Scan for the cell matching the given text and deliver its [X, Y] coordinate at center. 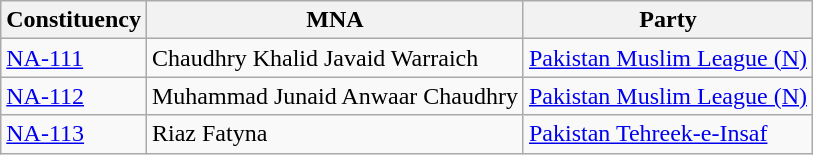
NA-111 [74, 58]
Constituency [74, 20]
Chaudhry Khalid Javaid Warraich [334, 58]
Pakistan Tehreek-e-Insaf [668, 134]
Riaz Fatyna [334, 134]
NA-112 [74, 96]
Muhammad Junaid Anwaar Chaudhry [334, 96]
Party [668, 20]
NA-113 [74, 134]
MNA [334, 20]
